From the cell containing the given text, extract its center point as [X, Y] coordinate. 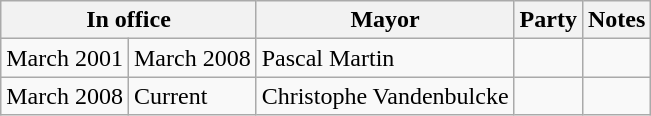
In office [128, 20]
March 2001 [65, 58]
Current [192, 96]
Mayor [385, 20]
Notes [616, 20]
Pascal Martin [385, 58]
Party [548, 20]
Christophe Vandenbulcke [385, 96]
